Return (x, y) of the center of cell containing provided text 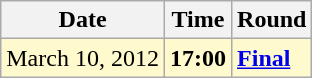
Round (272, 20)
17:00 (198, 58)
March 10, 2012 (83, 58)
Final (272, 58)
Date (83, 20)
Time (198, 20)
